Identify which cell holds the provided text, then report its (X, Y) central coordinate. 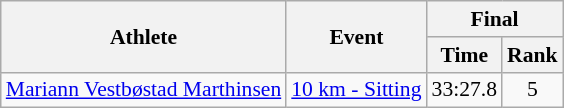
Athlete (144, 36)
Mariann Vestbøstad Marthinsen (144, 90)
10 km - Sitting (356, 90)
Event (356, 36)
Rank (532, 55)
5 (532, 90)
33:27.8 (464, 90)
Time (464, 55)
Final (495, 19)
